Determine the (X, Y) coordinate at the center of the cell enclosing the given text.  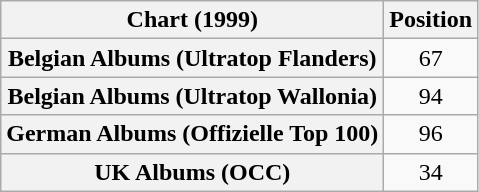
German Albums (Offizielle Top 100) (192, 134)
67 (431, 58)
Belgian Albums (Ultratop Wallonia) (192, 96)
Belgian Albums (Ultratop Flanders) (192, 58)
UK Albums (OCC) (192, 172)
34 (431, 172)
96 (431, 134)
94 (431, 96)
Position (431, 20)
Chart (1999) (192, 20)
